Identify which cell holds the provided text, then report its [x, y] central coordinate. 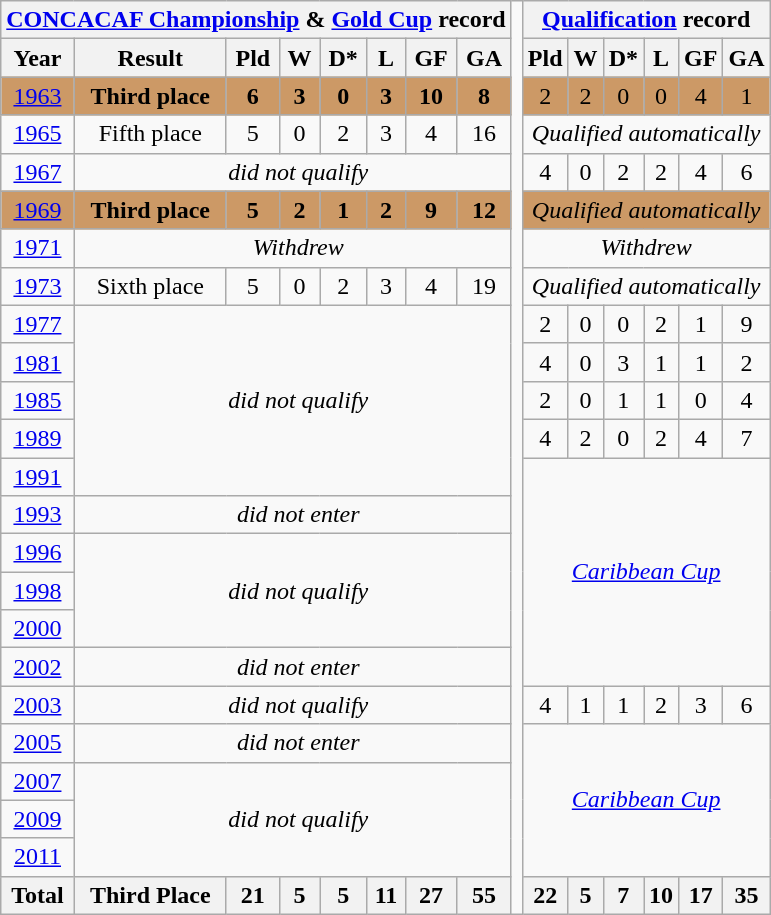
1965 [38, 134]
11 [386, 895]
Qualification record [646, 20]
Third Place [150, 895]
2009 [38, 819]
Sixth place [150, 286]
1971 [38, 248]
Year [38, 58]
27 [430, 895]
8 [484, 96]
1981 [38, 362]
1969 [38, 210]
22 [545, 895]
19 [484, 286]
12 [484, 210]
21 [252, 895]
35 [746, 895]
Total [38, 895]
2000 [38, 629]
1998 [38, 591]
2007 [38, 781]
2003 [38, 705]
1989 [38, 438]
Result [150, 58]
1996 [38, 553]
1977 [38, 324]
2002 [38, 667]
1973 [38, 286]
16 [484, 134]
17 [701, 895]
CONCACAF Championship & Gold Cup record [256, 20]
1993 [38, 515]
1967 [38, 172]
55 [484, 895]
1985 [38, 400]
1991 [38, 477]
Fifth place [150, 134]
1963 [38, 96]
2005 [38, 743]
2011 [38, 857]
